Output the [X, Y] coordinate of the center of the cell containing the given text.  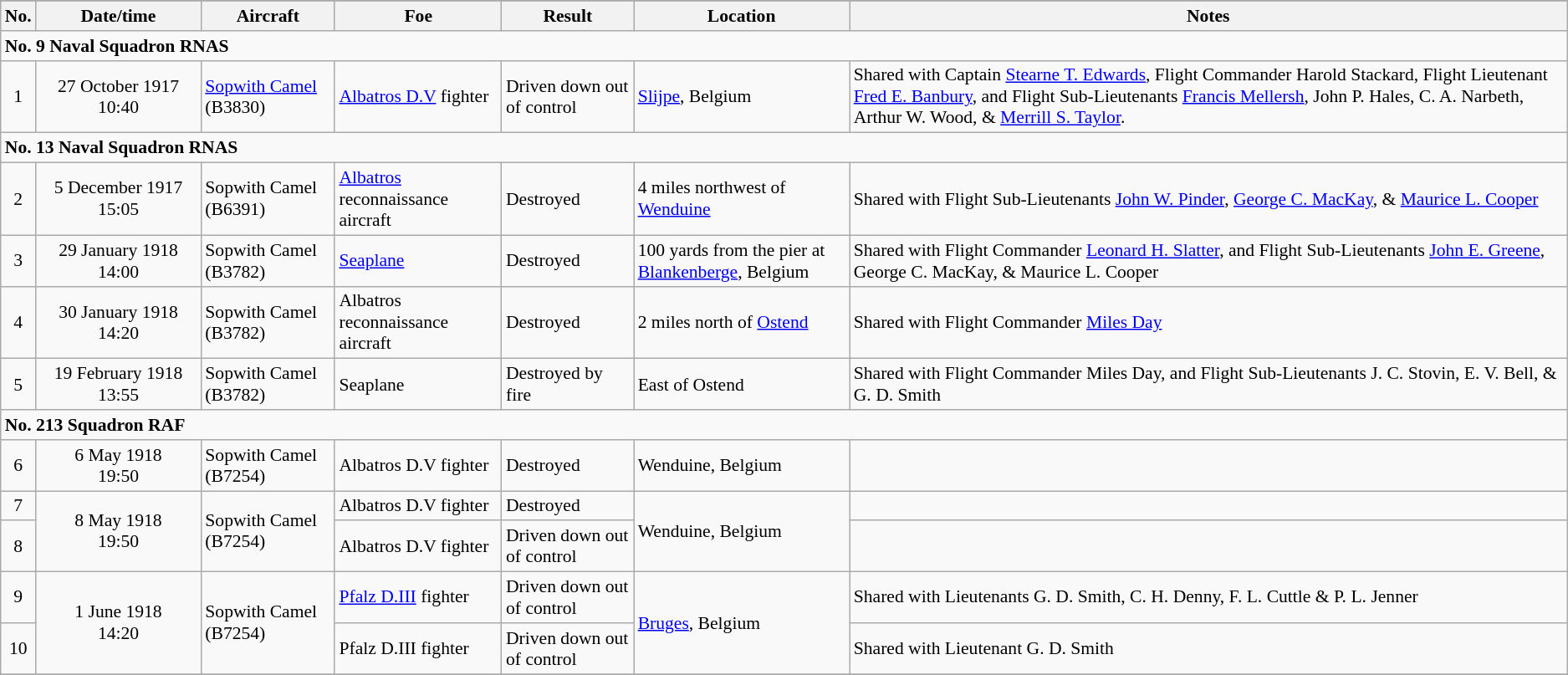
Result [568, 16]
5 December 191715:05 [119, 199]
4 [18, 323]
6 May 191819:50 [119, 465]
100 yards from the pier at Blankenberge, Belgium [742, 261]
Shared with Flight Sub-Lieutenants John W. Pinder, George C. MacKay, & Maurice L. Cooper [1208, 199]
Notes [1208, 16]
Foe [418, 16]
No. 213 Squadron RAF [784, 425]
No. 13 Naval Squadron RNAS [784, 148]
Bruges, Belgium [742, 623]
Destroyed by fire [568, 385]
No. 9 Naval Squadron RNAS [784, 46]
5 [18, 385]
Shared with Flight Commander Miles Day [1208, 323]
Sopwith Camel(B6391) [268, 199]
1 June 191814:20 [119, 623]
Location [742, 16]
East of Ostend [742, 385]
19 February 191813:55 [119, 385]
Slijpe, Belgium [742, 97]
1 [18, 97]
10 [18, 649]
4 miles northwest of Wenduine [742, 199]
Shared with Lieutenants G. D. Smith, C. H. Denny, F. L. Cuttle & P. L. Jenner [1208, 597]
Sopwith Camel(B3830) [268, 97]
Date/time [119, 16]
Shared with Lieutenant G. D. Smith [1208, 649]
3 [18, 261]
Shared with Flight Commander Leonard H. Slatter, and Flight Sub-Lieutenants John E. Greene, George C. MacKay, & Maurice L. Cooper [1208, 261]
2 miles north of Ostend [742, 323]
29 January 191814:00 [119, 261]
8 [18, 547]
9 [18, 597]
27 October 191710:40 [119, 97]
Shared with Flight Commander Miles Day, and Flight Sub-Lieutenants J. C. Stovin, E. V. Bell, & G. D. Smith [1208, 385]
No. [18, 16]
Aircraft [268, 16]
6 [18, 465]
8 May 191819:50 [119, 532]
7 [18, 506]
30 January 191814:20 [119, 323]
2 [18, 199]
